Find where the given text appears and provide that cell's center as (x, y) coordinate. 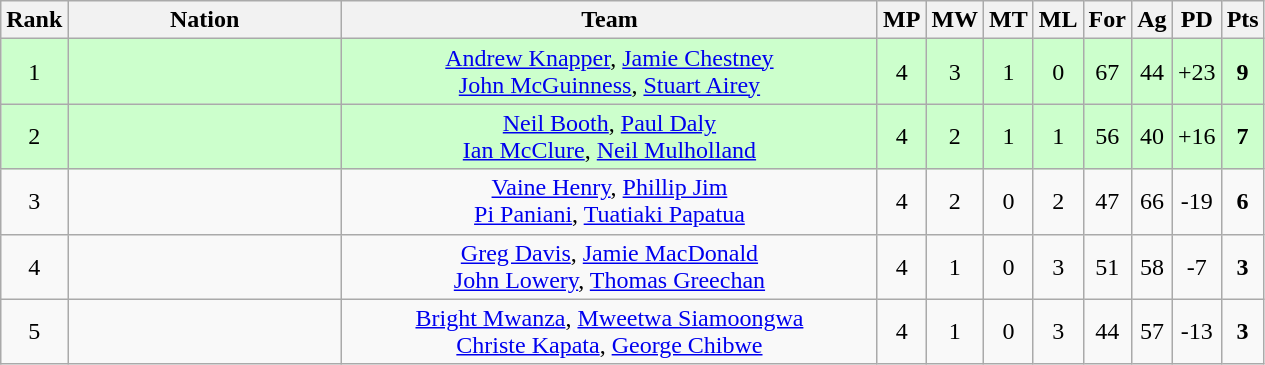
+23 (1196, 72)
Andrew Knapper, Jamie Chestney John McGuinness, Stuart Airey (609, 72)
9 (1242, 72)
Team (609, 20)
58 (1152, 266)
For (1107, 20)
7 (1242, 136)
MW (955, 20)
Rank (34, 20)
66 (1152, 202)
PD (1196, 20)
Pts (1242, 20)
Bright Mwanza, Mweetwa SiamoongwaChriste Kapata, George Chibwe (609, 332)
57 (1152, 332)
Nation (205, 20)
40 (1152, 136)
56 (1107, 136)
5 (34, 332)
-19 (1196, 202)
MT (1009, 20)
ML (1058, 20)
Neil Booth, Paul DalyIan McClure, Neil Mulholland (609, 136)
Greg Davis, Jamie MacDonaldJohn Lowery, Thomas Greechan (609, 266)
MP (901, 20)
Vaine Henry, Phillip JimPi Paniani, Tuatiaki Papatua (609, 202)
Ag (1152, 20)
51 (1107, 266)
67 (1107, 72)
47 (1107, 202)
-7 (1196, 266)
+16 (1196, 136)
-13 (1196, 332)
6 (1242, 202)
